Determine the [x, y] coordinate at the center of the cell enclosing the given text.  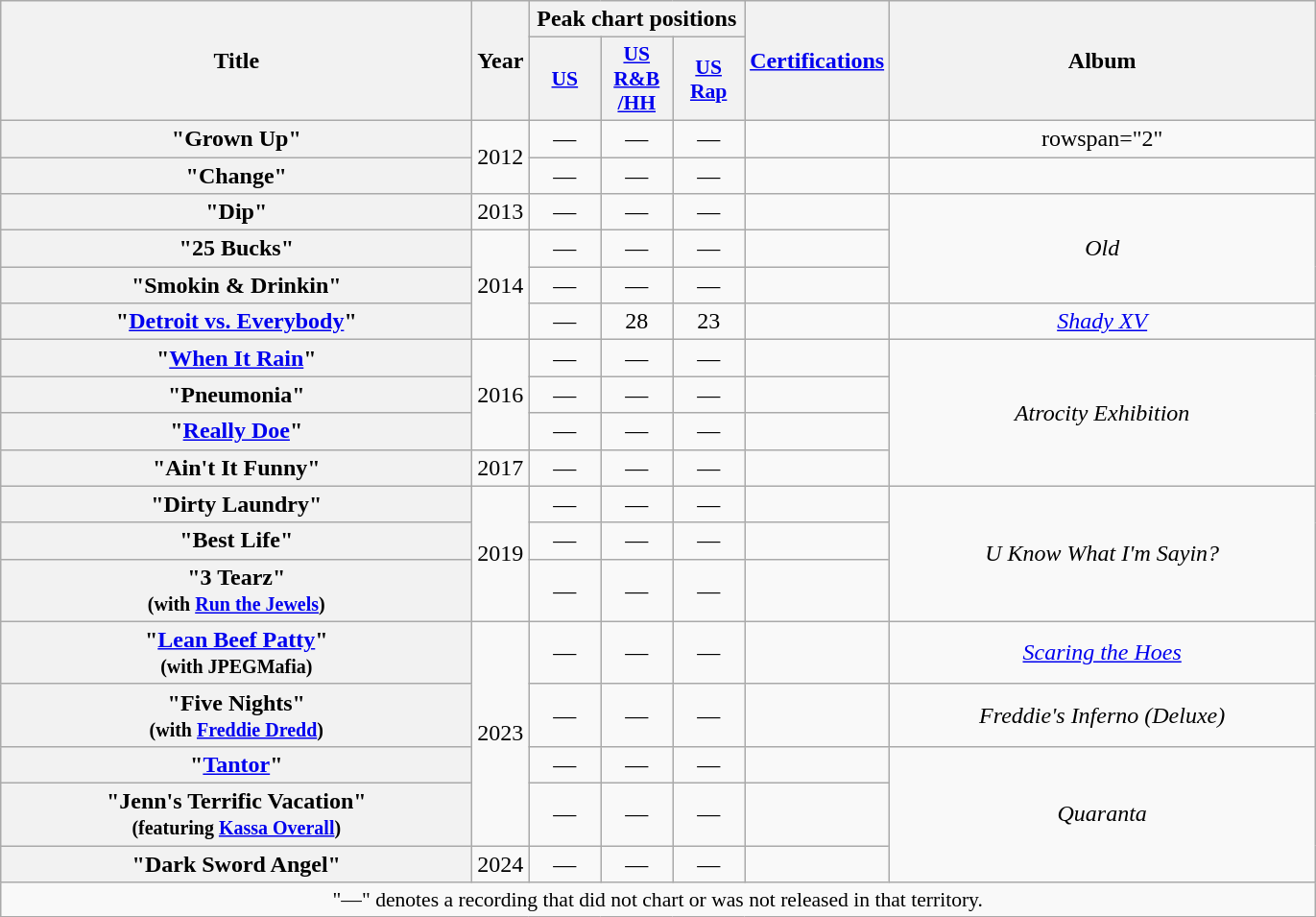
Certifications [818, 61]
Freddie's Inferno (Deluxe) [1102, 714]
Year [501, 61]
2023 [501, 734]
"Detroit vs. Everybody" [236, 322]
Old [1102, 249]
2016 [501, 395]
2019 [501, 553]
Scaring the Hoes [1102, 653]
Atrocity Exhibition [1102, 413]
Quaranta [1102, 814]
USRap [708, 79]
"—" denotes a recording that did not chart or was not released in that territory. [658, 900]
"3 Tearz" (with Run the Jewels) [236, 590]
rowspan="2" [1102, 138]
Title [236, 61]
"Five Nights"(with Freddie Dredd) [236, 714]
2013 [501, 212]
"Change" [236, 176]
"Pneumonia" [236, 395]
28 [637, 322]
"When It Rain" [236, 358]
Shady XV [1102, 322]
2012 [501, 157]
Peak chart positions [637, 19]
Album [1102, 61]
"Smokin & Drinkin" [236, 285]
"Dirty Laundry" [236, 504]
"Tantor" [236, 764]
US [564, 79]
"Grown Up" [236, 138]
"Really Doe" [236, 431]
2017 [501, 468]
USR&B/HH [637, 79]
2024 [501, 863]
"Dark Sword Angel" [236, 863]
2014 [501, 285]
"Jenn's Terrific Vacation"(featuring Kassa Overall) [236, 814]
"Dip" [236, 212]
23 [708, 322]
"25 Bucks" [236, 249]
"Best Life" [236, 541]
"Ain't It Funny" [236, 468]
U Know What I'm Sayin? [1102, 553]
"Lean Beef Patty"(with JPEGMafia) [236, 653]
